Extract the (X, Y) coordinate from the center of the cell holding the provided text.  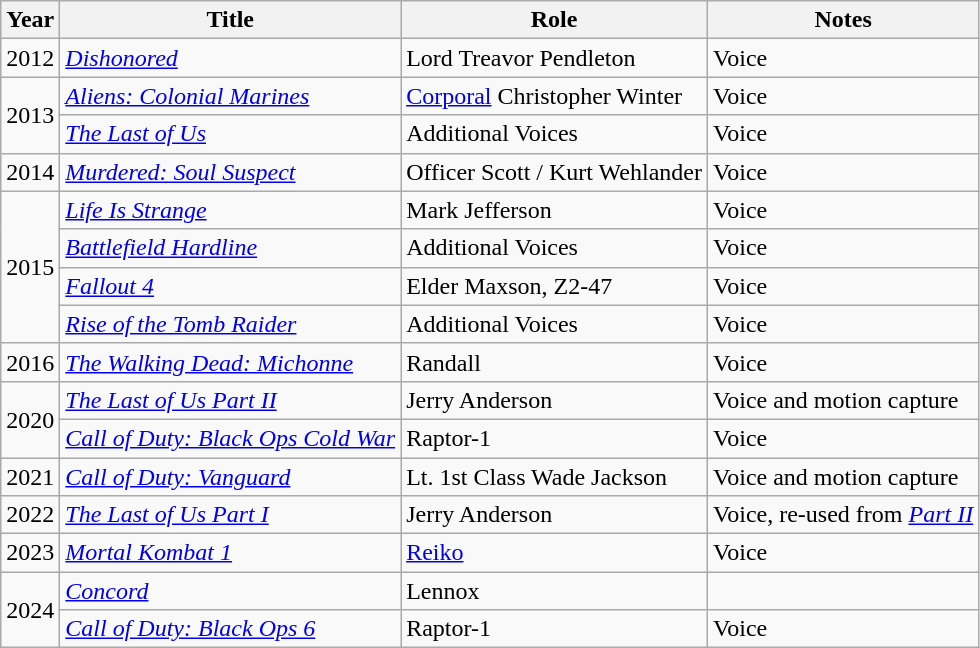
Battlefield Hardline (230, 248)
Aliens: Colonial Marines (230, 96)
Role (554, 20)
2024 (30, 610)
Mark Jefferson (554, 210)
2020 (30, 419)
Lennox (554, 591)
The Last of Us (230, 134)
Title (230, 20)
Concord (230, 591)
2021 (30, 477)
Dishonored (230, 58)
Reiko (554, 553)
The Last of Us Part I (230, 515)
Randall (554, 362)
Rise of the Tomb Raider (230, 324)
2022 (30, 515)
Call of Duty: Black Ops Cold War (230, 438)
Notes (842, 20)
Call of Duty: Vanguard (230, 477)
Elder Maxson, Z2-47 (554, 286)
Voice, re-used from Part II (842, 515)
Officer Scott / Kurt Wehlander (554, 172)
2015 (30, 267)
Call of Duty: Black Ops 6 (230, 629)
Life Is Strange (230, 210)
2012 (30, 58)
2016 (30, 362)
The Last of Us Part II (230, 400)
Mortal Kombat 1 (230, 553)
2013 (30, 115)
Year (30, 20)
The Walking Dead: Michonne (230, 362)
2023 (30, 553)
Lt. 1st Class Wade Jackson (554, 477)
Corporal Christopher Winter (554, 96)
Murdered: Soul Suspect (230, 172)
Fallout 4 (230, 286)
2014 (30, 172)
Lord Treavor Pendleton (554, 58)
